Output the (X, Y) coordinate of the center of the cell containing the given text.  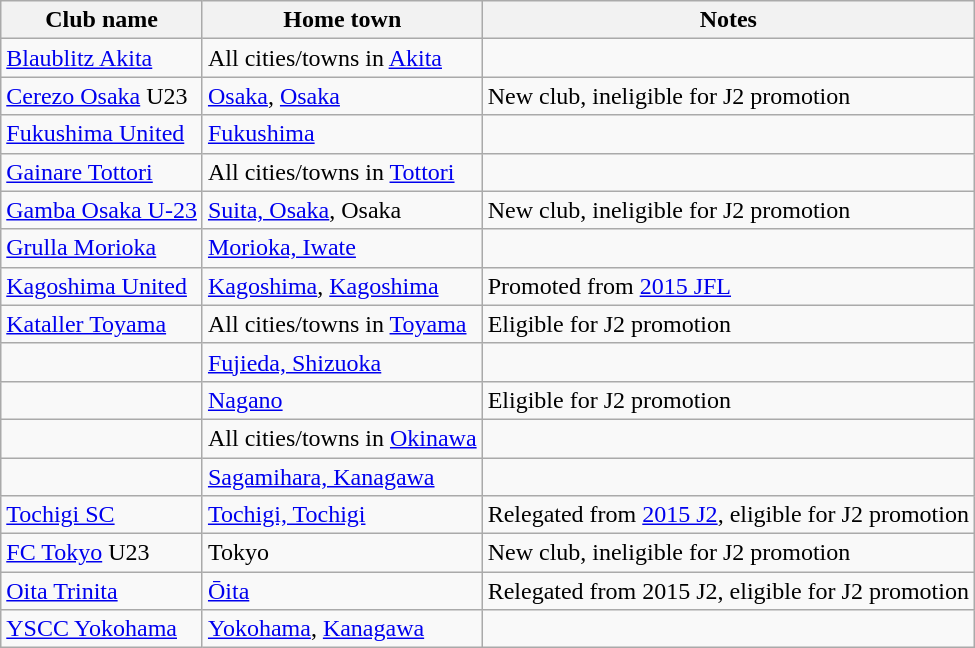
Club name (102, 20)
Kagoshima, Kagoshima (342, 286)
Home town (342, 20)
All cities/towns in Akita (342, 58)
Grulla Morioka (102, 248)
Notes (728, 20)
All cities/towns in Toyama (342, 324)
Tochigi, Tochigi (342, 515)
FC Tokyo U23 (102, 553)
Fujieda, Shizuoka (342, 362)
All cities/towns in Tottori (342, 172)
Nagano (342, 400)
Yokohama, Kanagawa (342, 629)
Gamba Osaka U-23 (102, 210)
Ōita (342, 591)
Kagoshima United (102, 286)
Suita, Osaka, Osaka (342, 210)
Gainare Tottori (102, 172)
Osaka, Osaka (342, 96)
Cerezo Osaka U23 (102, 96)
Fukushima (342, 134)
Kataller Toyama (102, 324)
Oita Trinita (102, 591)
Promoted from 2015 JFL (728, 286)
Morioka, Iwate (342, 248)
Tochigi SC (102, 515)
All cities/towns in Okinawa (342, 438)
Sagamihara, Kanagawa (342, 477)
YSCC Yokohama (102, 629)
Blaublitz Akita (102, 58)
Tokyo (342, 553)
Fukushima United (102, 134)
